Pinpoint the cell where the given text exists, returning its (x, y) midpoint coordinate. 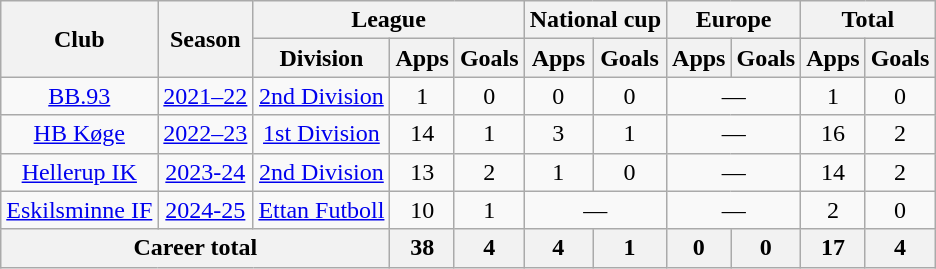
3 (558, 134)
Hellerup IK (80, 172)
2024-25 (206, 210)
2021–22 (206, 96)
17 (833, 248)
Season (206, 39)
Club (80, 39)
Eskilsminne IF (80, 210)
2022–23 (206, 134)
Division (322, 58)
HB Køge (80, 134)
League (388, 20)
10 (422, 210)
BB.93 (80, 96)
Ettan Futboll (322, 210)
Europe (734, 20)
38 (422, 248)
16 (833, 134)
1st Division (322, 134)
Total (868, 20)
2023-24 (206, 172)
13 (422, 172)
National cup (595, 20)
Career total (196, 248)
